From the cell containing the given text, extract its center point as (X, Y) coordinate. 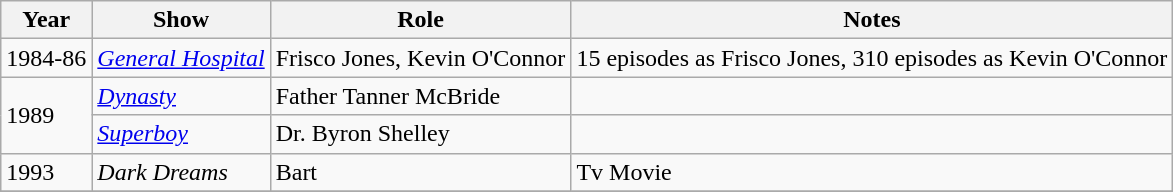
Tv Movie (872, 172)
1989 (46, 115)
1984-86 (46, 58)
Bart (420, 172)
Notes (872, 20)
Dark Dreams (181, 172)
Year (46, 20)
Show (181, 20)
Dynasty (181, 96)
Father Tanner McBride (420, 96)
1993 (46, 172)
Role (420, 20)
Frisco Jones, Kevin O'Connor (420, 58)
General Hospital (181, 58)
Dr. Byron Shelley (420, 134)
15 episodes as Frisco Jones, 310 episodes as Kevin O'Connor (872, 58)
Superboy (181, 134)
